Search for the cell housing the specified text and yield its (x, y) center coordinate. 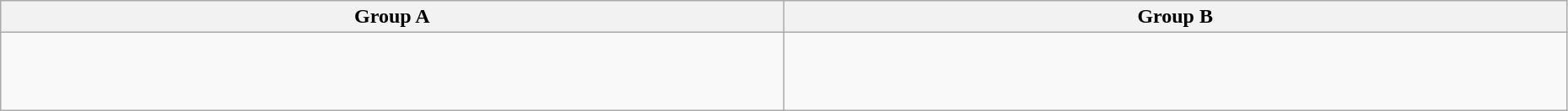
Group B (1175, 17)
Group A (392, 17)
